Scan for the cell matching the given text and deliver its [X, Y] coordinate at center. 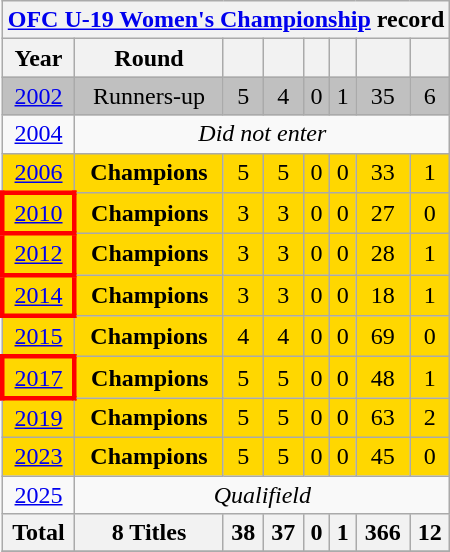
6 [430, 96]
33 [383, 173]
Runners-up [149, 96]
2 [430, 418]
2006 [38, 173]
18 [383, 296]
2023 [38, 456]
48 [383, 378]
35 [383, 96]
38 [243, 533]
2019 [38, 418]
2025 [38, 495]
Round [149, 58]
Did not enter [262, 134]
12 [430, 533]
2017 [38, 378]
2012 [38, 254]
28 [383, 254]
63 [383, 418]
2015 [38, 336]
69 [383, 336]
366 [383, 533]
Qualifield [262, 495]
OFC U-19 Women's Championship record [226, 20]
8 Titles [149, 533]
45 [383, 456]
2014 [38, 296]
2002 [38, 96]
2010 [38, 214]
2004 [38, 134]
37 [283, 533]
Total [38, 533]
27 [383, 214]
Year [38, 58]
